Search for the cell housing the specified text and yield its (X, Y) center coordinate. 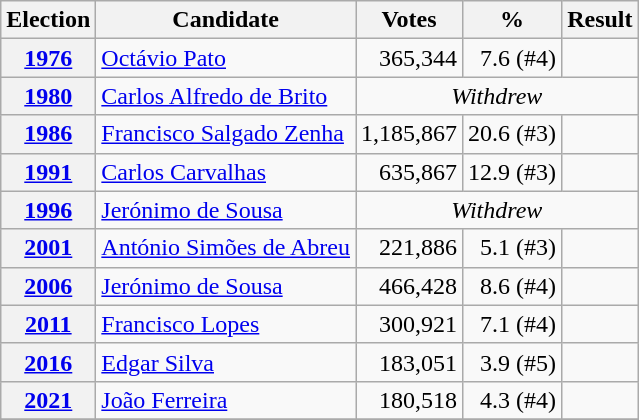
Result (600, 20)
1996 (48, 210)
180,518 (410, 400)
Francisco Salgado Zenha (226, 134)
7.6 (#4) (512, 58)
2011 (48, 324)
1,185,867 (410, 134)
365,344 (410, 58)
2001 (48, 248)
António Simões de Abreu (226, 248)
4.3 (#4) (512, 400)
8.6 (#4) (512, 286)
1986 (48, 134)
1980 (48, 96)
% (512, 20)
Francisco Lopes (226, 324)
7.1 (#4) (512, 324)
300,921 (410, 324)
5.1 (#3) (512, 248)
3.9 (#5) (512, 362)
Carlos Alfredo de Brito (226, 96)
Edgar Silva (226, 362)
Votes (410, 20)
Candidate (226, 20)
Carlos Carvalhas (226, 172)
1976 (48, 58)
635,867 (410, 172)
Octávio Pato (226, 58)
20.6 (#3) (512, 134)
183,051 (410, 362)
1991 (48, 172)
466,428 (410, 286)
Election (48, 20)
12.9 (#3) (512, 172)
2021 (48, 400)
221,886 (410, 248)
2006 (48, 286)
2016 (48, 362)
João Ferreira (226, 400)
